Capture the cell that displays the provided text and extract its (x, y) central coordinate. 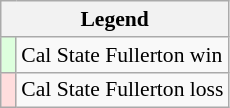
Cal State Fullerton loss (122, 90)
Legend (115, 19)
Cal State Fullerton win (122, 55)
